Pinpoint the cell where the given text exists, returning its [X, Y] midpoint coordinate. 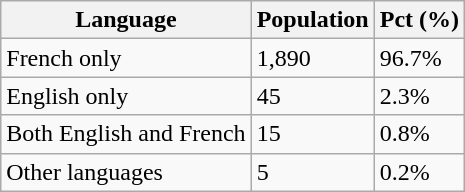
0.2% [419, 172]
Pct (%) [419, 20]
English only [126, 96]
Language [126, 20]
0.8% [419, 134]
5 [312, 172]
French only [126, 58]
45 [312, 96]
15 [312, 134]
Population [312, 20]
Both English and French [126, 134]
96.7% [419, 58]
1,890 [312, 58]
2.3% [419, 96]
Other languages [126, 172]
